Return [x, y] of the center of cell containing provided text 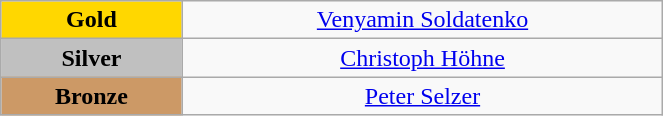
Bronze [92, 96]
Venyamin Soldatenko [422, 20]
Peter Selzer [422, 96]
Christoph Höhne [422, 58]
Silver [92, 58]
Gold [92, 20]
